Detect which cell encompasses the target text, then output its [X, Y] center coordinate. 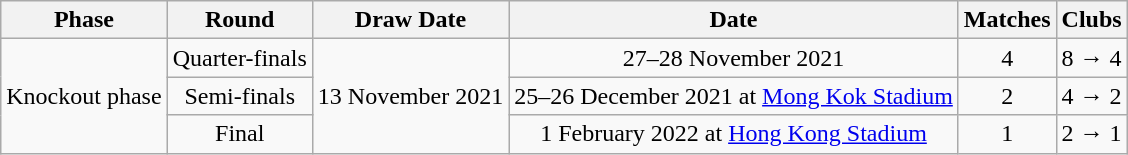
27–28 November 2021 [734, 58]
Clubs [1092, 20]
Date [734, 20]
1 February 2022 at Hong Kong Stadium [734, 134]
Final [240, 134]
Knockout phase [84, 96]
Semi-finals [240, 96]
Draw Date [410, 20]
Round [240, 20]
Matches [1007, 20]
8 → 4 [1092, 58]
4 [1007, 58]
1 [1007, 134]
13 November 2021 [410, 96]
2 → 1 [1092, 134]
4 → 2 [1092, 96]
2 [1007, 96]
25–26 December 2021 at Mong Kok Stadium [734, 96]
Quarter-finals [240, 58]
Phase [84, 20]
